For the text-containing cell, return its midpoint in [X, Y] coordinate format. 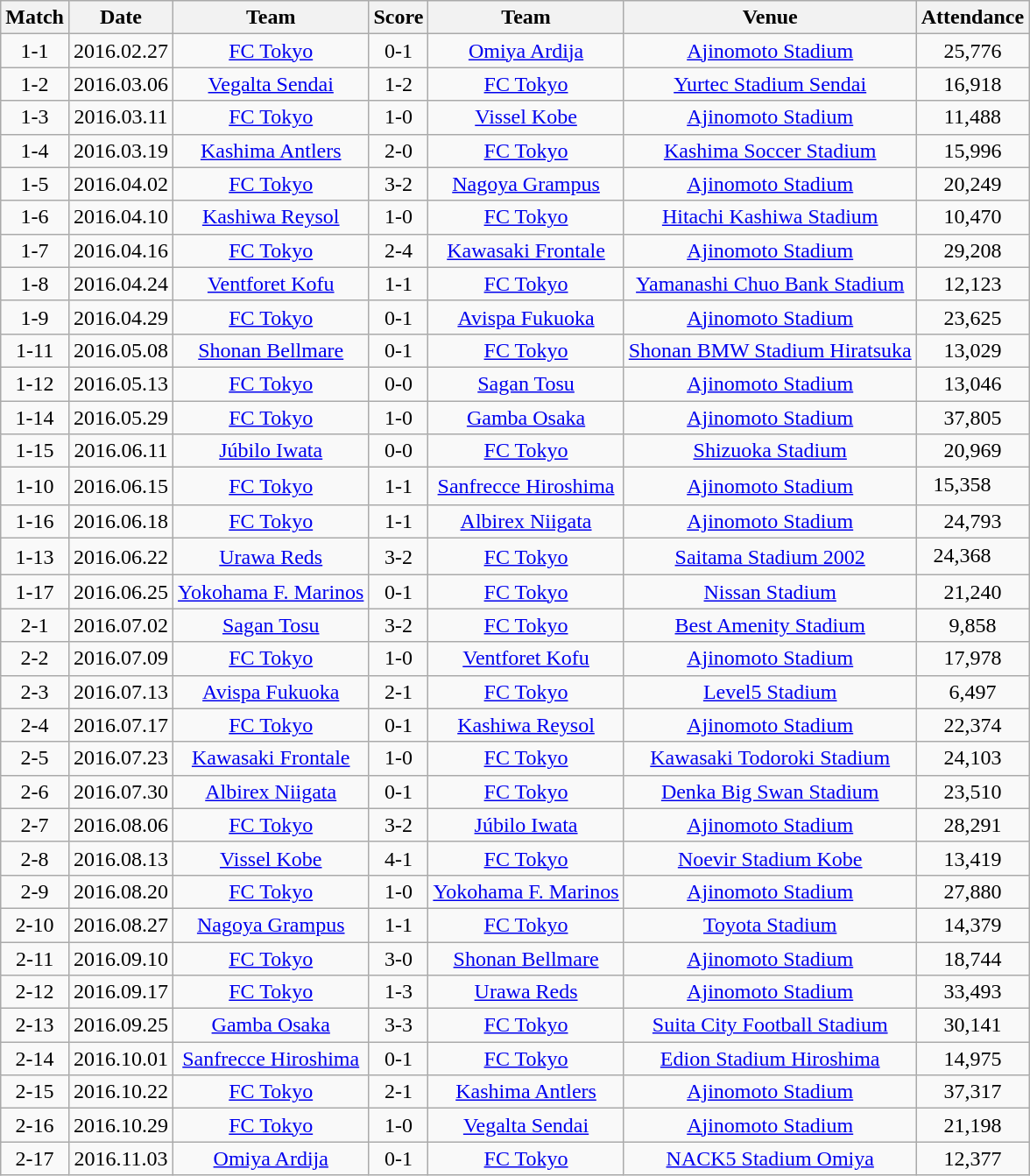
Yamanashi Chuo Bank Stadium [770, 284]
2-17 [35, 1158]
9,858 [972, 625]
24,103 [972, 758]
2016.10.22 [121, 1092]
2-5 [35, 758]
Venue [770, 18]
2016.04.10 [121, 217]
2016.05.13 [121, 384]
2016.08.13 [121, 858]
2016.07.09 [121, 658]
37,317 [972, 1092]
2016.08.27 [121, 925]
21,240 [972, 592]
Denka Big Swan Stadium [770, 792]
Attendance [972, 18]
1-4 [35, 151]
2-16 [35, 1125]
Yurtec Stadium Sendai [770, 84]
2016.07.30 [121, 792]
1-7 [35, 250]
Kawasaki Todoroki Stadium [770, 758]
20,249 [972, 184]
2016.09.17 [121, 992]
2-14 [35, 1059]
1-6 [35, 217]
2016.07.13 [121, 692]
2016.08.06 [121, 825]
3-0 [399, 959]
Noevir Stadium Kobe [770, 858]
2016.04.02 [121, 184]
1-14 [35, 418]
2016.09.25 [121, 1025]
12,123 [972, 284]
24,368 [972, 557]
13,029 [972, 350]
1-10 [35, 487]
2016.07.17 [121, 725]
2-10 [35, 925]
6,497 [972, 692]
2016.07.23 [121, 758]
11,488 [972, 117]
2016.03.19 [121, 151]
1-15 [35, 451]
2-6 [35, 792]
13,046 [972, 384]
Toyota Stadium [770, 925]
2-7 [35, 825]
17,978 [972, 658]
2-0 [399, 151]
2-11 [35, 959]
Saitama Stadium 2002 [770, 557]
21,198 [972, 1125]
2016.03.06 [121, 84]
Match [35, 18]
1-16 [35, 521]
2016.07.02 [121, 625]
30,141 [972, 1025]
2016.04.24 [121, 284]
Score [399, 18]
20,969 [972, 451]
2016.05.08 [121, 350]
Nissan Stadium [770, 592]
1-5 [35, 184]
4-1 [399, 858]
15,358 [972, 487]
1-8 [35, 284]
33,493 [972, 992]
2016.06.11 [121, 451]
Shizuoka Stadium [770, 451]
2016.04.29 [121, 317]
23,625 [972, 317]
2016.06.25 [121, 592]
2016.04.16 [121, 250]
Best Amenity Stadium [770, 625]
1-12 [35, 384]
2016.06.15 [121, 487]
23,510 [972, 792]
14,379 [972, 925]
Date [121, 18]
2-13 [35, 1025]
1-9 [35, 317]
2016.06.18 [121, 521]
14,975 [972, 1059]
2-12 [35, 992]
Shonan BMW Stadium Hiratsuka [770, 350]
1-17 [35, 592]
2016.11.03 [121, 1158]
37,805 [972, 418]
2016.03.11 [121, 117]
2016.02.27 [121, 51]
2-3 [35, 692]
Hitachi Kashiwa Stadium [770, 217]
12,377 [972, 1158]
27,880 [972, 891]
24,793 [972, 521]
2-8 [35, 858]
18,744 [972, 959]
10,470 [972, 217]
NACK5 Stadium Omiya [770, 1158]
2016.08.20 [121, 891]
2016.10.29 [121, 1125]
2016.10.01 [121, 1059]
2-2 [35, 658]
22,374 [972, 725]
2016.05.29 [121, 418]
2016.09.10 [121, 959]
Kashima Soccer Stadium [770, 151]
Edion Stadium Hiroshima [770, 1059]
3-3 [399, 1025]
1-11 [35, 350]
13,419 [972, 858]
28,291 [972, 825]
2-15 [35, 1092]
15,996 [972, 151]
2016.06.22 [121, 557]
Level5 Stadium [770, 692]
Suita City Football Stadium [770, 1025]
2-9 [35, 891]
25,776 [972, 51]
16,918 [972, 84]
1-13 [35, 557]
29,208 [972, 250]
